Pinpoint the cell where the given text exists, returning its (x, y) midpoint coordinate. 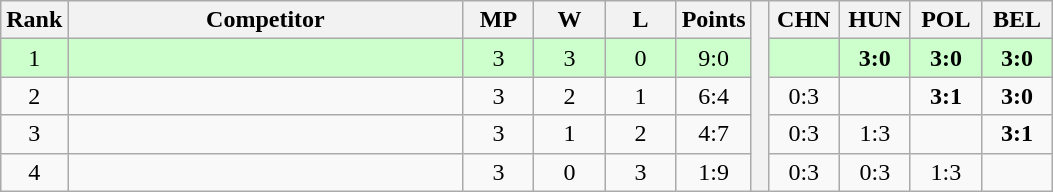
9:0 (714, 58)
L (640, 20)
4 (34, 172)
W (570, 20)
1:9 (714, 172)
Competitor (266, 20)
Rank (34, 20)
6:4 (714, 96)
HUN (874, 20)
4:7 (714, 134)
POL (946, 20)
CHN (804, 20)
MP (498, 20)
Points (714, 20)
BEL (1016, 20)
